Return [X, Y] of the center of cell containing provided text 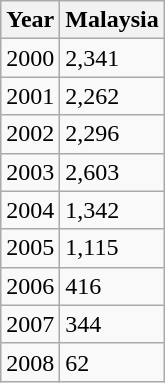
2007 [30, 324]
62 [112, 362]
2006 [30, 286]
2,262 [112, 96]
2,296 [112, 134]
2005 [30, 248]
2,603 [112, 172]
2001 [30, 96]
2000 [30, 58]
1,115 [112, 248]
2008 [30, 362]
344 [112, 324]
2002 [30, 134]
1,342 [112, 210]
Malaysia [112, 20]
2004 [30, 210]
Year [30, 20]
2,341 [112, 58]
416 [112, 286]
2003 [30, 172]
